Output the [x, y] coordinate of the center of the cell containing the given text.  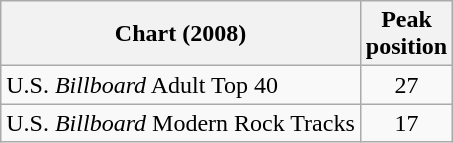
Chart (2008) [181, 34]
Peakposition [406, 34]
17 [406, 123]
U.S. Billboard Modern Rock Tracks [181, 123]
U.S. Billboard Adult Top 40 [181, 85]
27 [406, 85]
